Return the [x, y] coordinate for the center point of the cell that contains the specified text.  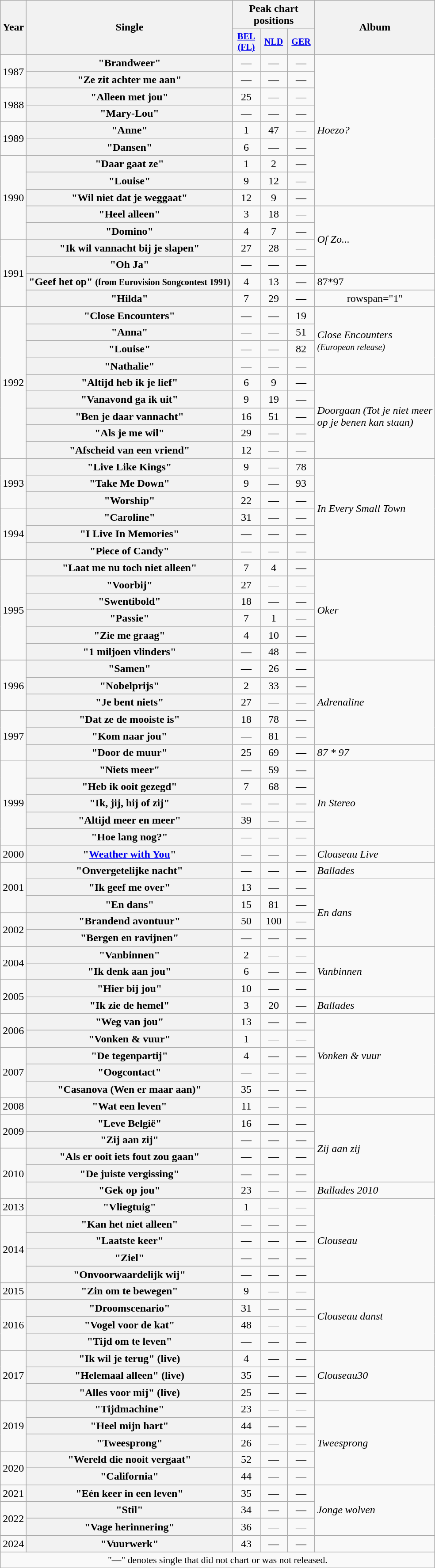
"Ze zit achter me aan" [130, 80]
1995 [13, 610]
1994 [13, 534]
"Droomscenario" [130, 1308]
"Eén keer in een leven" [130, 1493]
1989 [13, 139]
"En dans" [130, 904]
"Ik denk aan jou" [130, 972]
"Passie" [130, 618]
43 [246, 1544]
Clouseau danst [375, 1316]
"Heel mijn hart" [130, 1426]
2021 [13, 1493]
1996 [13, 686]
2016 [13, 1325]
Doorgaan (Tot je niet meerop je benen kan staan) [375, 416]
"Heel alleen" [130, 214]
1987 [13, 71]
"Wereld die nooit vergaat" [130, 1459]
2009 [13, 1131]
87 * 97 [375, 753]
Clouseau30 [375, 1375]
"Worship" [130, 500]
Clouseau Live [375, 854]
2015 [13, 1291]
"—" denotes single that did not chart or was not released. [217, 1560]
"Vuurwerk" [130, 1544]
"Casanova (Wen er maar aan)" [130, 1089]
100 [274, 921]
"Wat een leven" [130, 1106]
"Stil" [130, 1510]
20 [274, 1005]
Tweesprong [375, 1442]
"Laatste keer" [130, 1241]
1990 [13, 198]
47 [274, 130]
Close Encounters(European release) [375, 340]
2019 [13, 1426]
NLD [274, 42]
"Gek op jou" [130, 1190]
"Laat me nu toch niet alleen" [130, 568]
2022 [13, 1518]
"Close Encounters" [130, 315]
"Niets meer" [130, 770]
82 [301, 349]
15 [246, 904]
"De juiste vergissing" [130, 1173]
"Ik zie de hemel" [130, 1005]
50 [246, 921]
2020 [13, 1468]
"Je bent niets" [130, 702]
"Hilda" [130, 298]
Of Zo... [375, 240]
"Helemaal alleen" (live) [130, 1375]
2014 [13, 1249]
"California" [130, 1476]
Vonken & vuur [375, 1056]
"Leve België" [130, 1123]
"Altijd heb ik je lief" [130, 382]
"Anna" [130, 332]
34 [246, 1510]
"Kan het niet alleen" [130, 1224]
"Live Like Kings" [130, 467]
Jonge wolven [375, 1510]
1997 [13, 736]
"Hoe lang nog?" [130, 837]
"Swentibold" [130, 601]
"Voorbij" [130, 584]
1999 [13, 803]
"Nathalie" [130, 366]
33 [274, 686]
"Mary-Lou" [130, 113]
2024 [13, 1544]
Hoezo? [375, 130]
Adrenaline [375, 702]
2006 [13, 1030]
"Zin om te bewegen" [130, 1291]
"Weg van jou" [130, 1022]
"Kom naar jou" [130, 736]
"Als je me wil" [130, 433]
1988 [13, 105]
2008 [13, 1106]
"Brandweer" [130, 63]
52 [246, 1459]
"Vliegtuig" [130, 1207]
36 [246, 1527]
87*97 [375, 282]
"Heb ik ooit gezegd" [130, 786]
"Take Me Down" [130, 484]
En dans [375, 912]
"Ben je daar vannacht" [130, 416]
28 [274, 248]
"Piece of Candy" [130, 551]
Single [130, 27]
11 [246, 1106]
Peak chart positions [274, 15]
"Tijdmachine" [130, 1409]
"Door de muur" [130, 753]
"Bergen en ravijnen" [130, 938]
2017 [13, 1375]
1992 [13, 383]
"Ik wil vannacht bij je slapen" [130, 248]
In Stereo [375, 803]
2002 [13, 929]
"Zie me graag" [130, 635]
2001 [13, 887]
"Domino" [130, 231]
"Hier bij jou" [130, 988]
"Ziel" [130, 1258]
"Dansen" [130, 147]
Album [375, 27]
"Ik wil je terug" (live) [130, 1358]
Clouseau [375, 1241]
"Als er ooit iets fout zou gaan" [130, 1156]
1993 [13, 484]
"Vanbinnen" [130, 955]
Oker [375, 610]
"Geef het op" (from Eurovision Songcontest 1991) [130, 282]
"Wil niet dat je weggaat" [130, 198]
"Weather with You" [130, 854]
"I Live In Memories" [130, 534]
"Zij aan zij" [130, 1140]
22 [246, 500]
2010 [13, 1173]
1991 [13, 273]
2005 [13, 997]
59 [274, 770]
"Dat ze de mooiste is" [130, 719]
2004 [13, 963]
2007 [13, 1072]
"Tweesprong" [130, 1442]
2013 [13, 1207]
"Vonken & vuur" [130, 1039]
"Daar gaat ze" [130, 164]
"Samen" [130, 669]
93 [301, 484]
2000 [13, 854]
"Brandend avontuur" [130, 921]
Ballades 2010 [375, 1190]
"Onvergetelijke nacht" [130, 870]
"Vanavond ga ik uit" [130, 400]
"Ik, jij, hij of zij" [130, 803]
"Ik geef me over" [130, 887]
Zij aan zij [375, 1148]
Vanbinnen [375, 972]
"Onvoorwaardelijk wij" [130, 1274]
rowspan="1" [375, 298]
"Vogel voor de kat" [130, 1325]
Year [13, 27]
"Oh Ja" [130, 265]
39 [246, 820]
"Alleen met jou" [130, 96]
68 [274, 786]
"1 miljoen vlinders" [130, 652]
"Anne" [130, 130]
GER [301, 42]
69 [274, 753]
In Every Small Town [375, 509]
"Afscheid van een vriend" [130, 450]
"Vage herinnering" [130, 1527]
BEL(FL) [246, 42]
"Alles voor mij" (live) [130, 1392]
"Tijd om te leven" [130, 1342]
"Caroline" [130, 517]
"Oogcontact" [130, 1072]
"Nobelprijs" [130, 686]
"Altijd meer en meer" [130, 820]
"De tegenpartij" [130, 1056]
